Extract the (X, Y) coordinate from the center of the cell holding the provided text.  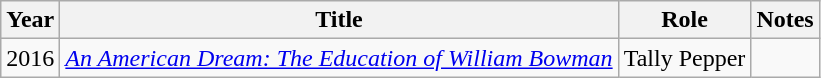
Year (30, 20)
Tally Pepper (684, 58)
Role (684, 20)
2016 (30, 58)
Notes (785, 20)
An American Dream: The Education of William Bowman (339, 58)
Title (339, 20)
